From the cell containing the given text, extract its center point as [X, Y] coordinate. 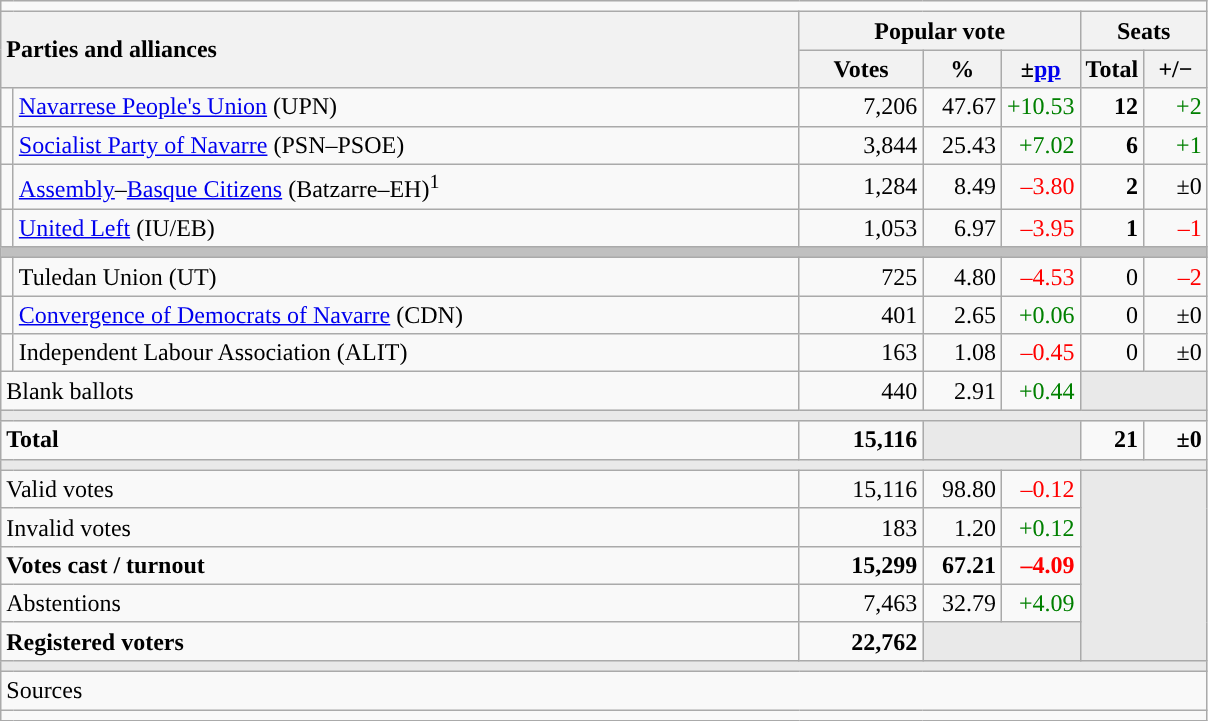
Seats [1144, 31]
Popular vote [940, 31]
–4.09 [1040, 565]
% [962, 69]
+2 [1176, 107]
2.65 [962, 315]
United Left (IU/EB) [406, 228]
47.67 [962, 107]
67.21 [962, 565]
1,284 [861, 186]
725 [861, 277]
–3.95 [1040, 228]
8.49 [962, 186]
401 [861, 315]
Tuledan Union (UT) [406, 277]
+10.53 [1040, 107]
Blank ballots [400, 391]
22,762 [861, 641]
–0.12 [1040, 489]
32.79 [962, 603]
12 [1112, 107]
Valid votes [400, 489]
7,206 [861, 107]
+7.02 [1040, 145]
+1 [1176, 145]
Independent Labour Association (ALIT) [406, 353]
98.80 [962, 489]
Votes [861, 69]
Invalid votes [400, 527]
+0.12 [1040, 527]
440 [861, 391]
15,299 [861, 565]
+4.09 [1040, 603]
+0.06 [1040, 315]
–0.45 [1040, 353]
2 [1112, 186]
±pp [1040, 69]
Assembly–Basque Citizens (Batzarre–EH)1 [406, 186]
+0.44 [1040, 391]
–2 [1176, 277]
1.08 [962, 353]
Sources [604, 691]
21 [1112, 440]
Socialist Party of Navarre (PSN–PSOE) [406, 145]
–4.53 [1040, 277]
–1 [1176, 228]
183 [861, 527]
Votes cast / turnout [400, 565]
25.43 [962, 145]
4.80 [962, 277]
2.91 [962, 391]
7,463 [861, 603]
6.97 [962, 228]
1 [1112, 228]
1,053 [861, 228]
+/− [1176, 69]
Navarrese People's Union (UPN) [406, 107]
Registered voters [400, 641]
–3.80 [1040, 186]
Parties and alliances [400, 50]
1.20 [962, 527]
Convergence of Democrats of Navarre (CDN) [406, 315]
163 [861, 353]
3,844 [861, 145]
6 [1112, 145]
Abstentions [400, 603]
